Detect which cell encompasses the target text, then output its [x, y] center coordinate. 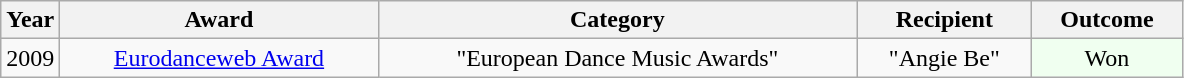
Award [219, 20]
Recipient [944, 20]
2009 [30, 58]
Year [30, 20]
Eurodanceweb Award [219, 58]
"Angie Be" [944, 58]
"European Dance Music Awards" [618, 58]
Outcome [1107, 20]
Won [1107, 58]
Category [618, 20]
